Scan for the cell matching the given text and deliver its (x, y) coordinate at center. 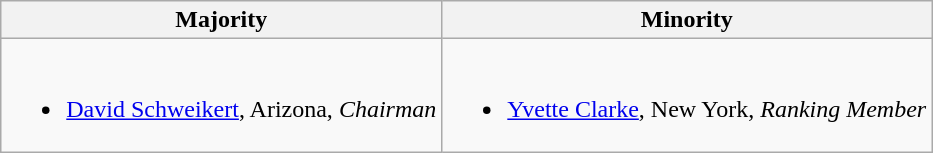
Majority (222, 20)
Yvette Clarke, New York, Ranking Member (687, 96)
Minority (687, 20)
David Schweikert, Arizona, Chairman (222, 96)
